Find where the given text appears and provide that cell's center as (x, y) coordinate. 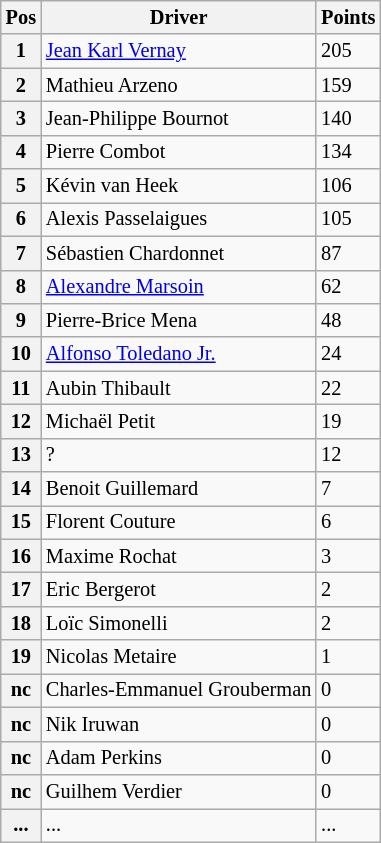
13 (21, 455)
105 (348, 219)
9 (21, 320)
Alexis Passelaigues (178, 219)
Aubin Thibault (178, 388)
Loïc Simonelli (178, 623)
5 (21, 186)
17 (21, 589)
Benoit Guillemard (178, 489)
Driver (178, 17)
Michaël Petit (178, 421)
Pos (21, 17)
Nik Iruwan (178, 724)
Florent Couture (178, 522)
134 (348, 152)
205 (348, 51)
Alexandre Marsoin (178, 287)
4 (21, 152)
? (178, 455)
10 (21, 354)
Charles-Emmanuel Grouberman (178, 690)
Kévin van Heek (178, 186)
24 (348, 354)
Pierre Combot (178, 152)
140 (348, 118)
16 (21, 556)
106 (348, 186)
87 (348, 253)
159 (348, 85)
Nicolas Metaire (178, 657)
14 (21, 489)
48 (348, 320)
Jean Karl Vernay (178, 51)
Alfonso Toledano Jr. (178, 354)
Sébastien Chardonnet (178, 253)
22 (348, 388)
Pierre-Brice Mena (178, 320)
11 (21, 388)
8 (21, 287)
15 (21, 522)
Guilhem Verdier (178, 791)
62 (348, 287)
Adam Perkins (178, 758)
Points (348, 17)
Maxime Rochat (178, 556)
18 (21, 623)
Mathieu Arzeno (178, 85)
Jean-Philippe Bournot (178, 118)
Eric Bergerot (178, 589)
